Output the (X, Y) coordinate of the center of the cell containing the given text.  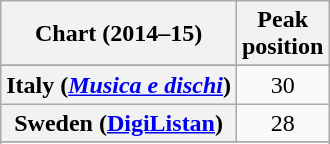
Italy (Musica e dischi) (119, 85)
30 (282, 85)
Sweden (DigiListan) (119, 123)
Peakposition (282, 34)
28 (282, 123)
Chart (2014–15) (119, 34)
